Scan for the cell matching the given text and deliver its (X, Y) coordinate at center. 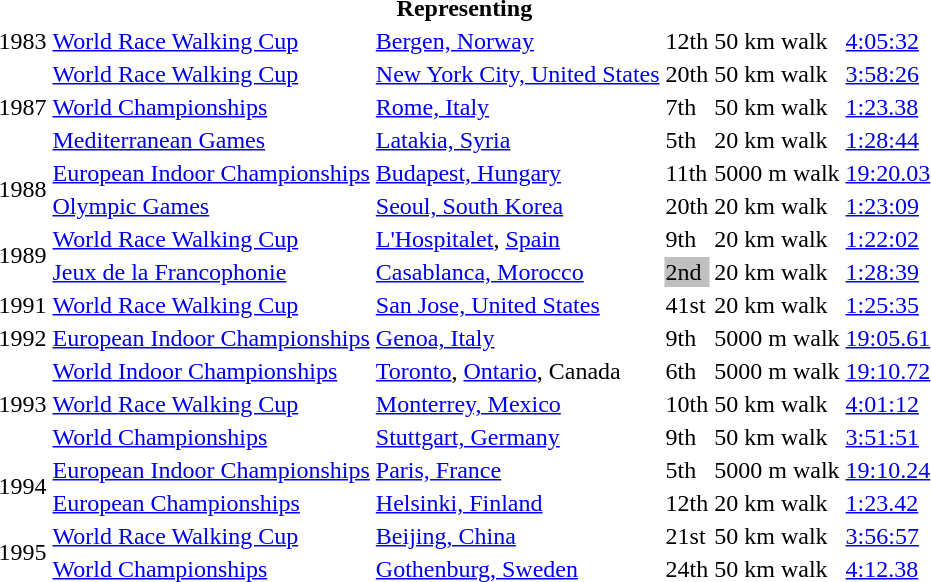
2nd (687, 272)
Toronto, Ontario, Canada (518, 371)
Beijing, China (518, 536)
7th (687, 107)
Genoa, Italy (518, 338)
Casablanca, Morocco (518, 272)
Seoul, South Korea (518, 206)
Stuttgart, Germany (518, 437)
Latakia, Syria (518, 140)
European Championships (211, 503)
New York City, United States (518, 74)
Olympic Games (211, 206)
San Jose, United States (518, 305)
World Indoor Championships (211, 371)
Budapest, Hungary (518, 173)
Helsinki, Finland (518, 503)
Monterrey, Mexico (518, 404)
21st (687, 536)
41st (687, 305)
11th (687, 173)
L'Hospitalet, Spain (518, 239)
Rome, Italy (518, 107)
Jeux de la Francophonie (211, 272)
Mediterranean Games (211, 140)
10th (687, 404)
6th (687, 371)
Paris, France (518, 470)
Bergen, Norway (518, 41)
